Identify which cell holds the provided text, then report its [x, y] central coordinate. 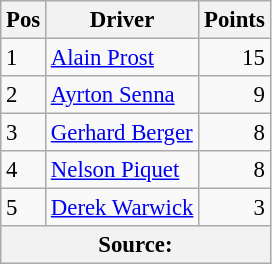
Driver [122, 20]
Gerhard Berger [122, 133]
Pos [24, 20]
Source: [136, 245]
9 [234, 95]
1 [24, 58]
2 [24, 95]
4 [24, 170]
Nelson Piquet [122, 170]
5 [24, 208]
Ayrton Senna [122, 95]
15 [234, 58]
Points [234, 20]
Derek Warwick [122, 208]
Alain Prost [122, 58]
